From the cell containing the given text, extract its center point as (X, Y) coordinate. 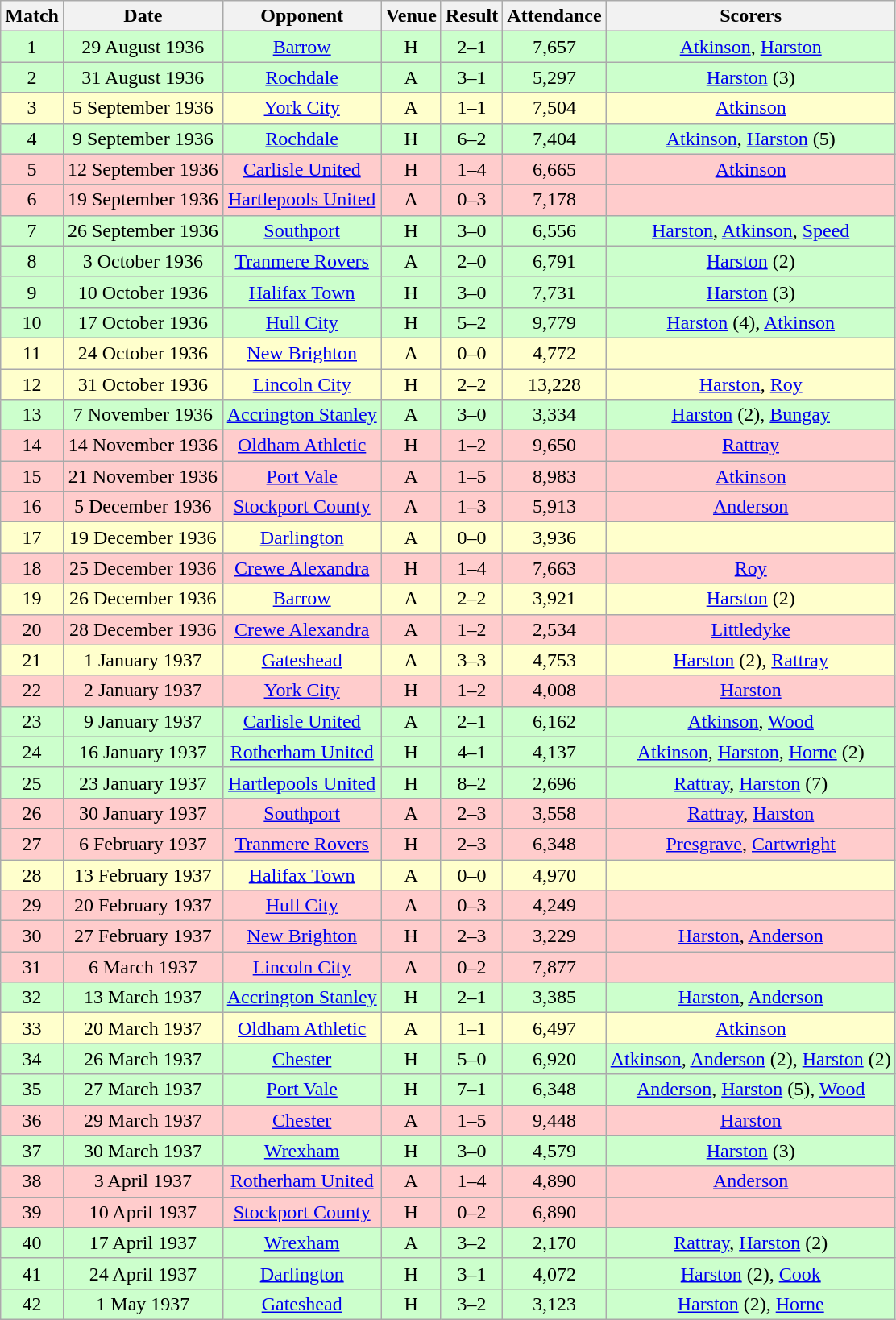
24 October 1936 (143, 353)
17 April 1937 (143, 1243)
27 March 1937 (143, 1090)
5 September 1936 (143, 108)
4,970 (554, 874)
19 (32, 599)
14 (32, 446)
4 (32, 139)
6,497 (554, 1028)
16 (32, 507)
3,334 (554, 415)
1 January 1937 (143, 660)
2,170 (554, 1243)
5–2 (471, 322)
Rattray, Harston (2) (751, 1243)
6,162 (554, 721)
14 November 1936 (143, 446)
6,791 (554, 261)
8 (32, 261)
15 (32, 476)
7,504 (554, 108)
Rattray, Harston (7) (751, 782)
42 (32, 1304)
5,913 (554, 507)
27 February 1937 (143, 936)
25 December 1936 (143, 568)
9 January 1937 (143, 721)
20 February 1937 (143, 906)
23 (32, 721)
Opponent (301, 16)
13 February 1937 (143, 874)
Harston (4), Atkinson (751, 322)
33 (32, 1028)
22 (32, 691)
20 March 1937 (143, 1028)
16 January 1937 (143, 752)
1 May 1937 (143, 1304)
12 (32, 384)
29 August 1936 (143, 47)
26 December 1936 (143, 599)
28 (32, 874)
6–2 (471, 139)
36 (32, 1120)
4,137 (554, 752)
5–0 (471, 1059)
9 September 1936 (143, 139)
Venue (411, 16)
Harston, Atkinson, Speed (751, 230)
6,665 (554, 169)
Result (471, 16)
4–1 (471, 752)
6,920 (554, 1059)
7,657 (554, 47)
Atkinson, Anderson (2), Harston (2) (751, 1059)
2,696 (554, 782)
Harston, Roy (751, 384)
6 (32, 200)
Atkinson, Harston (751, 47)
23 January 1937 (143, 782)
3,921 (554, 599)
5,297 (554, 77)
9,779 (554, 322)
2 (32, 77)
3 October 1936 (143, 261)
9,650 (554, 446)
Scorers (751, 16)
3,229 (554, 936)
Presgrave, Cartwright (751, 844)
9 (32, 292)
3,558 (554, 813)
Match (32, 16)
31 October 1936 (143, 384)
1–3 (471, 507)
21 November 1936 (143, 476)
38 (32, 1181)
Rattray, Harston (751, 813)
24 (32, 752)
19 September 1936 (143, 200)
7,404 (554, 139)
3,936 (554, 538)
31 (32, 967)
11 (32, 353)
3 April 1937 (143, 1181)
10 October 1936 (143, 292)
Atkinson, Harston (5) (751, 139)
27 (32, 844)
Harston (2), Horne (751, 1304)
30 March 1937 (143, 1151)
1 (32, 47)
29 (32, 906)
4,753 (554, 660)
25 (32, 782)
Roy (751, 568)
13,228 (554, 384)
Rattray (751, 446)
19 December 1936 (143, 538)
2,534 (554, 629)
6 February 1937 (143, 844)
Attendance (554, 16)
7,731 (554, 292)
32 (32, 998)
4,772 (554, 353)
21 (32, 660)
Atkinson, Wood (751, 721)
Date (143, 16)
8,983 (554, 476)
30 (32, 936)
12 September 1936 (143, 169)
41 (32, 1273)
26 (32, 813)
5 December 1936 (143, 507)
34 (32, 1059)
Harston (2), Bungay (751, 415)
17 (32, 538)
Harston (2), Rattray (751, 660)
7 November 1936 (143, 415)
Littledyke (751, 629)
26 March 1937 (143, 1059)
17 October 1936 (143, 322)
5 (32, 169)
10 April 1937 (143, 1212)
26 September 1936 (143, 230)
13 (32, 415)
40 (32, 1243)
2–0 (471, 261)
37 (32, 1151)
39 (32, 1212)
7,178 (554, 200)
Atkinson, Harston, Horne (2) (751, 752)
4,890 (554, 1181)
28 December 1936 (143, 629)
3 (32, 108)
Harston (2), Cook (751, 1273)
31 August 1936 (143, 77)
7–1 (471, 1090)
7,663 (554, 568)
6,556 (554, 230)
8–2 (471, 782)
4,072 (554, 1273)
4,008 (554, 691)
6,890 (554, 1212)
3,385 (554, 998)
9,448 (554, 1120)
24 April 1937 (143, 1273)
20 (32, 629)
4,579 (554, 1151)
18 (32, 568)
3,123 (554, 1304)
Anderson, Harston (5), Wood (751, 1090)
4,249 (554, 906)
30 January 1937 (143, 813)
29 March 1937 (143, 1120)
7 (32, 230)
6 March 1937 (143, 967)
13 March 1937 (143, 998)
35 (32, 1090)
2 January 1937 (143, 691)
7,877 (554, 967)
3–3 (471, 660)
10 (32, 322)
